Provide the (x, y) coordinate of the cell's center where the given text is located.  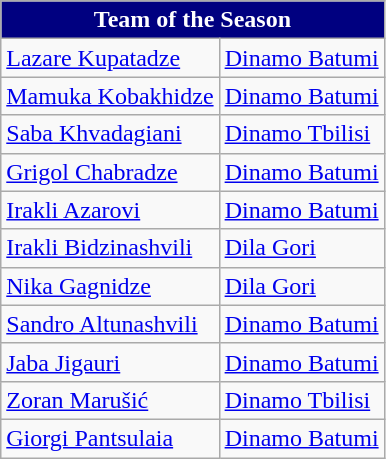
Giorgi Pantsulaia (110, 438)
Team of the Season (192, 20)
Grigol Chabradze (110, 172)
Irakli Bidzinashvili (110, 248)
Mamuka Kobakhidze (110, 96)
Lazare Kupatadze (110, 58)
Nika Gagnidze (110, 286)
Zoran Marušić (110, 400)
Saba Khvadagiani (110, 134)
Irakli Azarovi (110, 210)
Sandro Altunashvili (110, 324)
Jaba Jigauri (110, 362)
